Extract the [x, y] coordinate from the center of the cell holding the provided text.  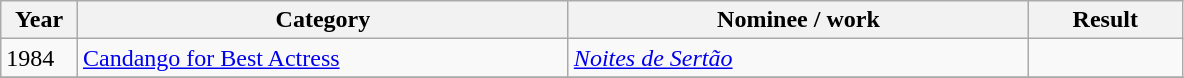
Category [322, 20]
Candango for Best Actress [322, 58]
Noites de Sertão [798, 58]
1984 [40, 58]
Nominee / work [798, 20]
Result [1106, 20]
Year [40, 20]
